Scan for the cell matching the given text and deliver its [x, y] coordinate at center. 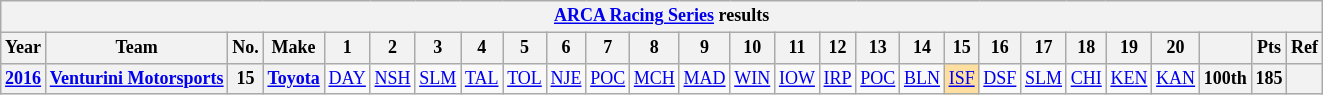
MAD [704, 78]
ISF [962, 78]
Venturini Motorsports [136, 78]
2016 [24, 78]
Make [294, 48]
IOW [798, 78]
9 [704, 48]
WIN [752, 78]
13 [878, 48]
7 [608, 48]
8 [655, 48]
14 [922, 48]
16 [1000, 48]
No. [246, 48]
2 [392, 48]
Pts [1269, 48]
TOL [524, 78]
19 [1129, 48]
185 [1269, 78]
Year [24, 48]
Toyota [294, 78]
4 [482, 48]
TAL [482, 78]
1 [347, 48]
CHI [1086, 78]
KAN [1176, 78]
Ref [1305, 48]
BLN [922, 78]
11 [798, 48]
18 [1086, 48]
MCH [655, 78]
ARCA Racing Series results [662, 16]
IRP [838, 78]
17 [1044, 48]
6 [566, 48]
NSH [392, 78]
DAY [347, 78]
DSF [1000, 78]
5 [524, 48]
20 [1176, 48]
NJE [566, 78]
100th [1225, 78]
3 [438, 48]
12 [838, 48]
Team [136, 48]
KEN [1129, 78]
10 [752, 48]
